Pinpoint the cell where the given text exists, returning its (x, y) midpoint coordinate. 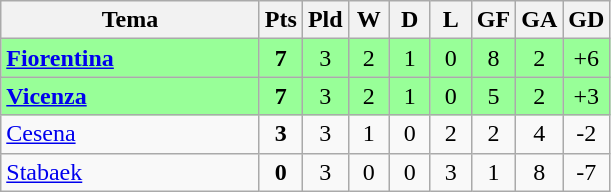
L (450, 20)
W (368, 20)
Cesena (130, 134)
Vicenza (130, 96)
D (410, 20)
5 (493, 96)
GF (493, 20)
GA (540, 20)
-2 (586, 134)
+6 (586, 58)
Stabaek (130, 172)
Pld (325, 20)
4 (540, 134)
Fiorentina (130, 58)
Tema (130, 20)
GD (586, 20)
Pts (280, 20)
-7 (586, 172)
+3 (586, 96)
